Return the [X, Y] coordinate for the center point of the cell that contains the specified text.  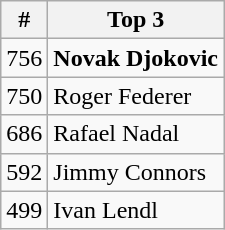
499 [24, 210]
Ivan Lendl [136, 210]
Top 3 [136, 20]
592 [24, 172]
Novak Djokovic [136, 58]
686 [24, 134]
# [24, 20]
Rafael Nadal [136, 134]
756 [24, 58]
750 [24, 96]
Roger Federer [136, 96]
Jimmy Connors [136, 172]
